Extract the (X, Y) coordinate from the center of the cell holding the provided text.  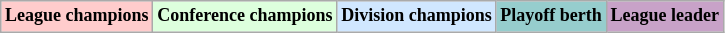
League leader (664, 16)
Conference champions (245, 16)
Playoff berth (551, 16)
Division champions (416, 16)
League champions (77, 16)
